Output the [x, y] coordinate of the center of the cell containing the given text.  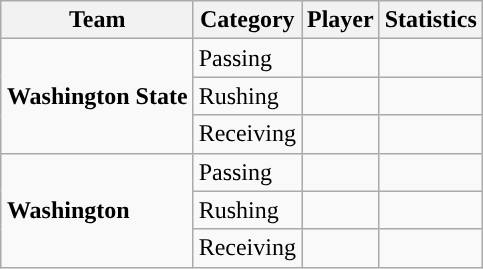
Category [247, 20]
Washington State [97, 96]
Washington [97, 210]
Team [97, 20]
Player [341, 20]
Statistics [430, 20]
